Scan for the cell matching the given text and deliver its [x, y] coordinate at center. 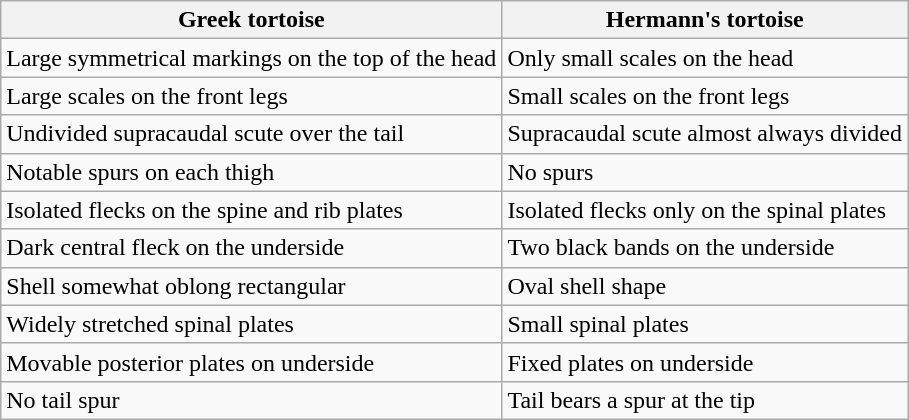
Notable spurs on each thigh [252, 172]
Two black bands on the underside [705, 248]
Movable posterior plates on underside [252, 362]
No tail spur [252, 400]
Tail bears a spur at the tip [705, 400]
Shell somewhat oblong rectangular [252, 286]
Only small scales on the head [705, 58]
Small spinal plates [705, 324]
Large scales on the front legs [252, 96]
No spurs [705, 172]
Widely stretched spinal plates [252, 324]
Hermann's tortoise [705, 20]
Small scales on the front legs [705, 96]
Oval shell shape [705, 286]
Large symmetrical markings on the top of the head [252, 58]
Fixed plates on underside [705, 362]
Supracaudal scute almost always divided [705, 134]
Isolated flecks on the spine and rib plates [252, 210]
Dark central fleck on the underside [252, 248]
Undivided supracaudal scute over the tail [252, 134]
Greek tortoise [252, 20]
Isolated flecks only on the spinal plates [705, 210]
